Identify which cell holds the provided text, then report its (X, Y) central coordinate. 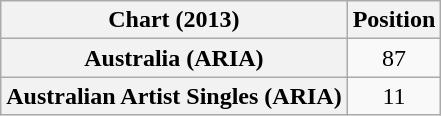
Chart (2013) (174, 20)
Position (394, 20)
Australia (ARIA) (174, 58)
Australian Artist Singles (ARIA) (174, 96)
87 (394, 58)
11 (394, 96)
